Extract the (X, Y) coordinate from the center of the cell holding the provided text.  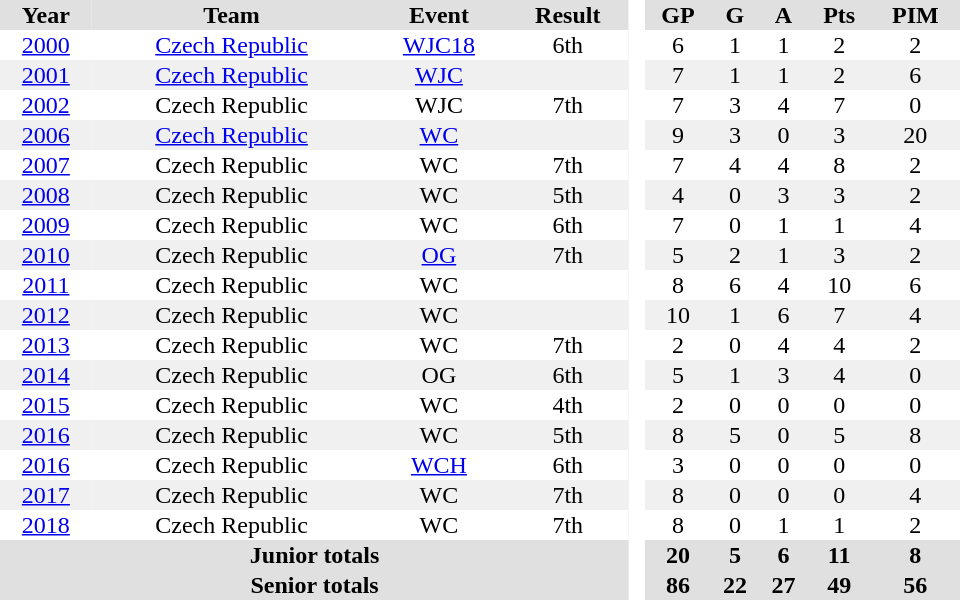
2009 (46, 225)
A (784, 15)
Senior totals (314, 585)
Junior totals (314, 555)
2002 (46, 105)
56 (916, 585)
4th (568, 405)
2012 (46, 315)
11 (840, 555)
2013 (46, 345)
Event (438, 15)
49 (840, 585)
9 (678, 135)
2010 (46, 255)
86 (678, 585)
GP (678, 15)
2018 (46, 525)
PIM (916, 15)
2001 (46, 75)
2017 (46, 495)
27 (784, 585)
G (736, 15)
Pts (840, 15)
2011 (46, 285)
2014 (46, 375)
WCH (438, 465)
2015 (46, 405)
22 (736, 585)
2008 (46, 195)
Result (568, 15)
2000 (46, 45)
Year (46, 15)
Team (232, 15)
2007 (46, 165)
WJC18 (438, 45)
2006 (46, 135)
